Search for the cell housing the specified text and yield its [X, Y] center coordinate. 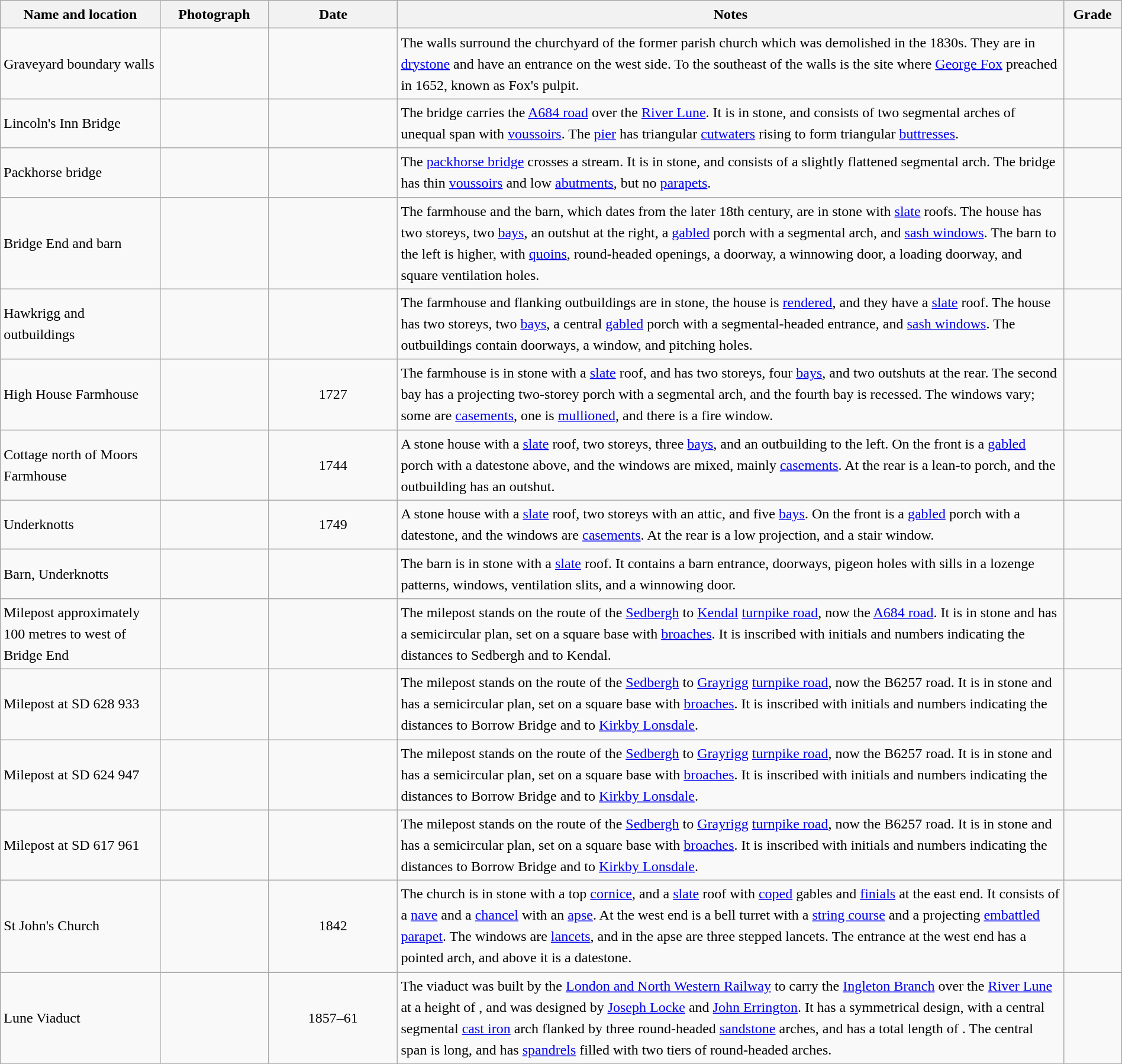
Lincoln's Inn Bridge [80, 123]
Grade [1092, 14]
Barn, Underknotts [80, 574]
Hawkrigg and outbuildings [80, 324]
1727 [333, 394]
Milepost at SD 628 933 [80, 704]
Date [333, 14]
1749 [333, 524]
1857–61 [333, 1018]
1744 [333, 465]
Milepost at SD 624 947 [80, 775]
Notes [730, 14]
Name and location [80, 14]
Bridge End and barn [80, 243]
Photograph [214, 14]
Graveyard boundary walls [80, 64]
Lune Viaduct [80, 1018]
Milepost at SD 617 961 [80, 845]
Underknotts [80, 524]
High House Farmhouse [80, 394]
Milepost approximately 100 metres to west of Bridge End [80, 633]
St John's Church [80, 927]
Cottage north of Moors Farmhouse [80, 465]
Packhorse bridge [80, 173]
1842 [333, 927]
